Find where the given text appears and provide that cell's center as (x, y) coordinate. 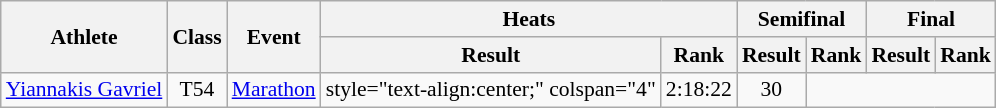
2:18:22 (699, 90)
T54 (196, 90)
30 (772, 90)
Event (274, 36)
Class (196, 36)
Yiannakis Gavriel (84, 90)
Marathon (274, 90)
Heats (529, 19)
Final (930, 19)
style="text-align:center;" colspan="4" (491, 90)
Semifinal (802, 19)
Athlete (84, 36)
